Extract the (X, Y) coordinate from the center of the cell holding the provided text.  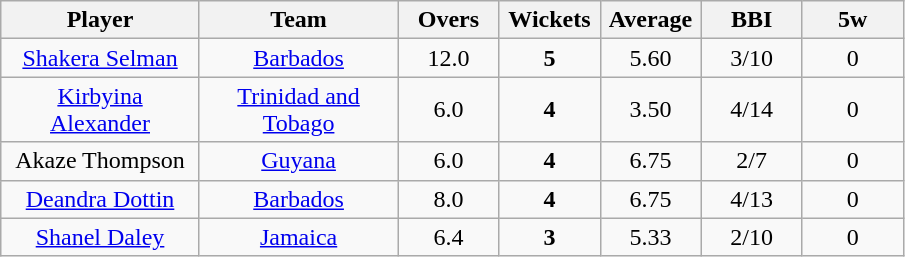
12.0 (448, 58)
5 (550, 58)
Wickets (550, 20)
8.0 (448, 199)
6.4 (448, 237)
BBI (752, 20)
Akaze Thompson (100, 161)
Trinidad and Tobago (298, 110)
Guyana (298, 161)
Average (650, 20)
Jamaica (298, 237)
4/13 (752, 199)
Player (100, 20)
2/7 (752, 161)
Overs (448, 20)
Kirbyina Alexander (100, 110)
5.60 (650, 58)
Shanel Daley (100, 237)
4/14 (752, 110)
3.50 (650, 110)
5.33 (650, 237)
3/10 (752, 58)
2/10 (752, 237)
Deandra Dottin (100, 199)
Team (298, 20)
3 (550, 237)
5w (852, 20)
Shakera Selman (100, 58)
